Scan for the cell matching the given text and deliver its (x, y) coordinate at center. 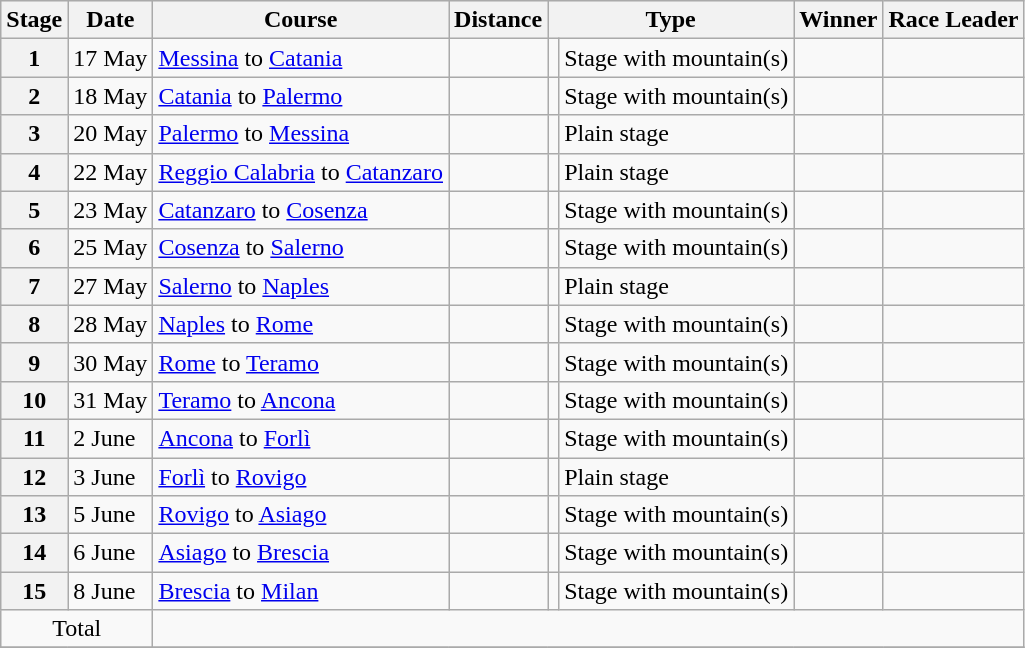
31 May (110, 400)
Race Leader (954, 20)
13 (34, 515)
11 (34, 438)
9 (34, 362)
Catania to Palermo (301, 96)
3 (34, 134)
Date (110, 20)
Messina to Catania (301, 58)
3 June (110, 477)
Course (301, 20)
5 (34, 210)
18 May (110, 96)
Rovigo to Asiago (301, 515)
Stage (34, 20)
25 May (110, 248)
Rome to Teramo (301, 362)
22 May (110, 172)
Asiago to Brescia (301, 553)
23 May (110, 210)
Cosenza to Salerno (301, 248)
Distance (498, 20)
Total (77, 629)
27 May (110, 286)
10 (34, 400)
Naples to Rome (301, 324)
1 (34, 58)
14 (34, 553)
4 (34, 172)
28 May (110, 324)
8 (34, 324)
Catanzaro to Cosenza (301, 210)
7 (34, 286)
2 June (110, 438)
17 May (110, 58)
2 (34, 96)
Winner (838, 20)
15 (34, 591)
30 May (110, 362)
5 June (110, 515)
Type (671, 20)
Reggio Calabria to Catanzaro (301, 172)
Teramo to Ancona (301, 400)
Brescia to Milan (301, 591)
6 (34, 248)
Palermo to Messina (301, 134)
6 June (110, 553)
Forlì to Rovigo (301, 477)
8 June (110, 591)
Ancona to Forlì (301, 438)
Salerno to Naples (301, 286)
20 May (110, 134)
12 (34, 477)
